Return [x, y] of the center of cell containing provided text 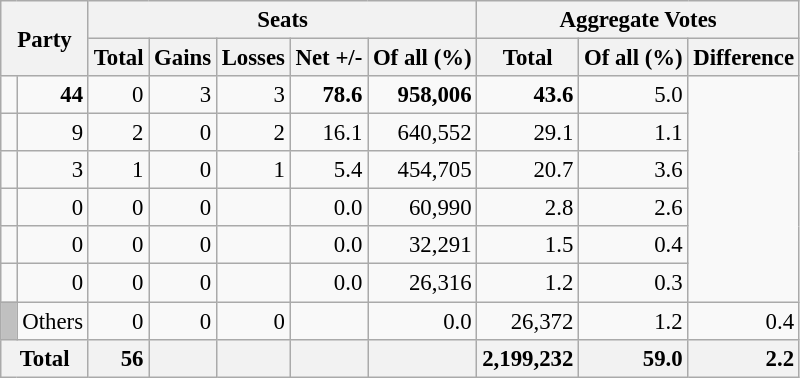
Losses [253, 58]
5.0 [634, 95]
Seats [282, 20]
454,705 [422, 170]
60,990 [422, 208]
Net +/- [328, 58]
29.1 [528, 133]
59.0 [634, 358]
2.6 [634, 208]
16.1 [328, 133]
3.6 [634, 170]
9 [52, 133]
2.8 [528, 208]
Difference [744, 58]
5.4 [328, 170]
26,372 [528, 321]
2,199,232 [528, 358]
32,291 [422, 245]
78.6 [328, 95]
Gains [183, 58]
Others [52, 321]
958,006 [422, 95]
2.2 [744, 358]
640,552 [422, 133]
1.5 [528, 245]
43.6 [528, 95]
0.3 [634, 283]
Aggregate Votes [638, 20]
44 [52, 95]
56 [118, 358]
20.7 [528, 170]
Party [45, 38]
26,316 [422, 283]
1.1 [634, 133]
